Find where the given text appears and provide that cell's center as (X, Y) coordinate. 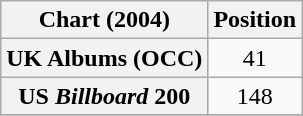
41 (255, 58)
US Billboard 200 (104, 96)
Chart (2004) (104, 20)
Position (255, 20)
148 (255, 96)
UK Albums (OCC) (104, 58)
